Return the (x, y) coordinate for the center point of the cell that contains the specified text.  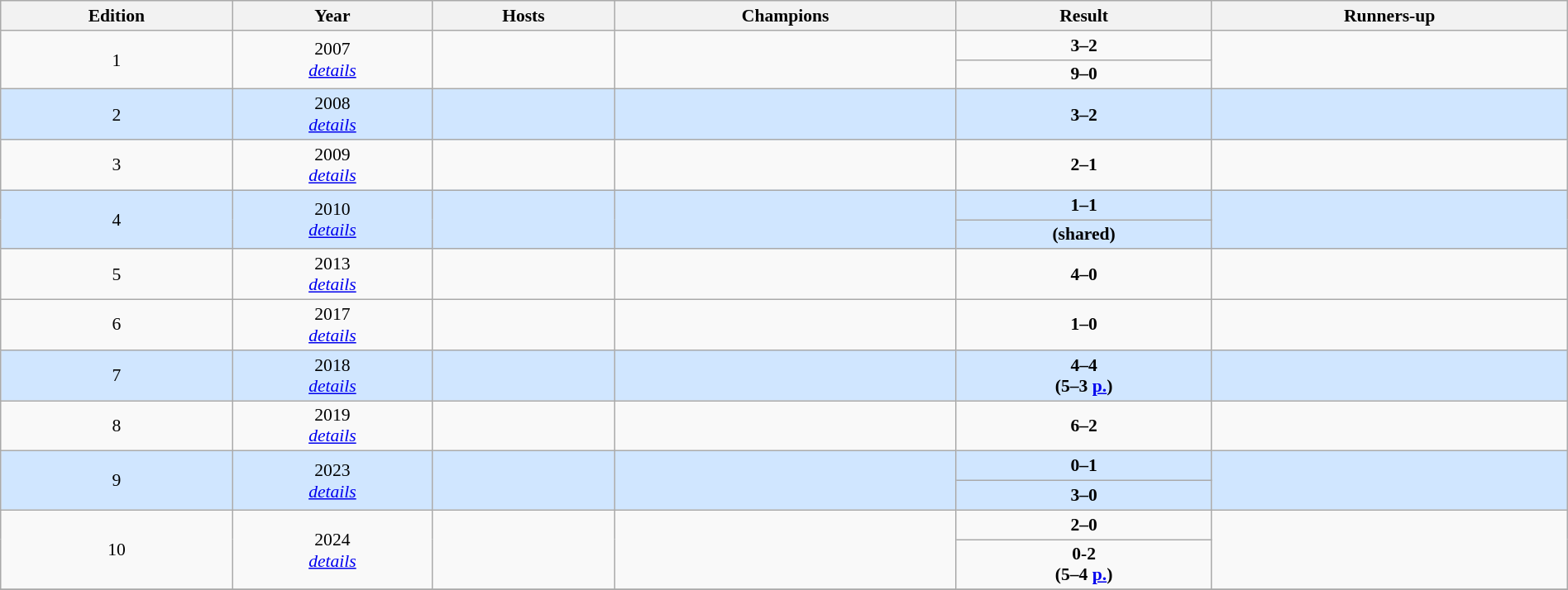
1 (117, 59)
1–0 (1083, 326)
10 (117, 550)
Runners-up (1389, 16)
1–1 (1083, 205)
2013details (332, 274)
2010details (332, 220)
6 (117, 326)
2009details (332, 165)
8 (117, 426)
7 (117, 375)
4 (117, 220)
3–0 (1083, 496)
0-2 (5–4 p.) (1083, 565)
2018details (332, 375)
2017details (332, 326)
Edition (117, 16)
2023details (332, 481)
2008details (332, 114)
5 (117, 274)
3 (117, 165)
Champions (786, 16)
(shared) (1083, 235)
2–0 (1083, 525)
2 (117, 114)
0–1 (1083, 466)
6–2 (1083, 426)
9 (117, 481)
9–0 (1083, 74)
Hosts (523, 16)
2019details (332, 426)
2–1 (1083, 165)
2007details (332, 59)
4–0 (1083, 274)
4–4 (5–3 p.) (1083, 375)
Year (332, 16)
2024details (332, 550)
Result (1083, 16)
